From the cell containing the given text, extract its center point as [x, y] coordinate. 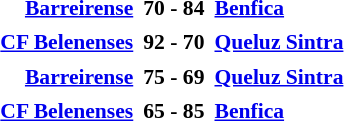
75 - 69 [174, 77]
92 - 70 [174, 42]
